Determine the [x, y] coordinate at the center of the cell enclosing the given text.  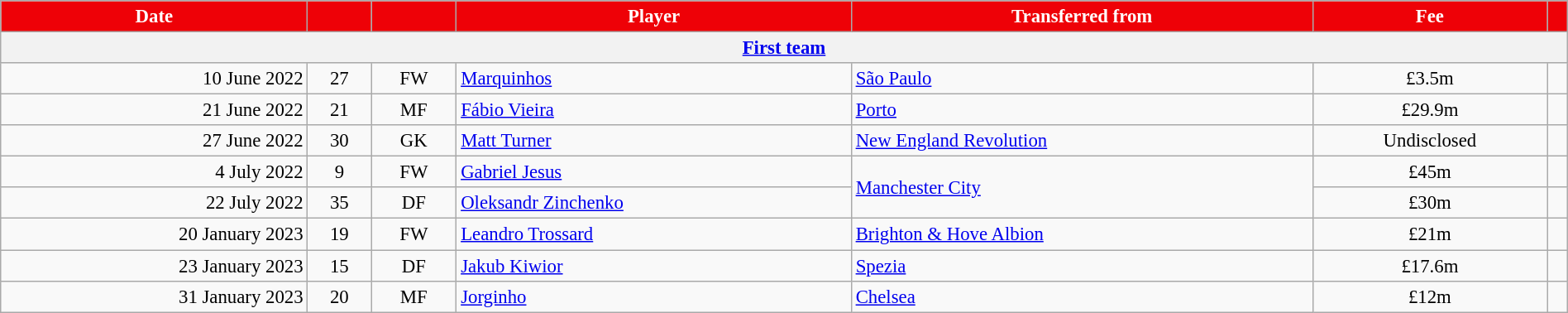
31 January 2023 [154, 296]
Fee [1430, 17]
21 June 2022 [154, 110]
35 [339, 203]
4 July 2022 [154, 172]
Jorginho [653, 296]
£12m [1430, 296]
£21m [1430, 234]
Undisclosed [1430, 141]
9 [339, 172]
27 June 2022 [154, 141]
20 January 2023 [154, 234]
Spezia [1082, 266]
23 January 2023 [154, 266]
Brighton & Hove Albion [1082, 234]
First team [784, 48]
Porto [1082, 110]
15 [339, 266]
GK [414, 141]
Oleksandr Zinchenko [653, 203]
£30m [1430, 203]
27 [339, 79]
Gabriel Jesus [653, 172]
Jakub Kiwior [653, 266]
Transferred from [1082, 17]
Date [154, 17]
30 [339, 141]
£45m [1430, 172]
£3.5m [1430, 79]
£17.6m [1430, 266]
20 [339, 296]
Marquinhos [653, 79]
21 [339, 110]
Chelsea [1082, 296]
Matt Turner [653, 141]
22 July 2022 [154, 203]
Leandro Trossard [653, 234]
19 [339, 234]
£29.9m [1430, 110]
Manchester City [1082, 187]
Fábio Vieira [653, 110]
Player [653, 17]
New England Revolution [1082, 141]
São Paulo [1082, 79]
10 June 2022 [154, 79]
